From the cell containing the given text, extract its center point as [X, Y] coordinate. 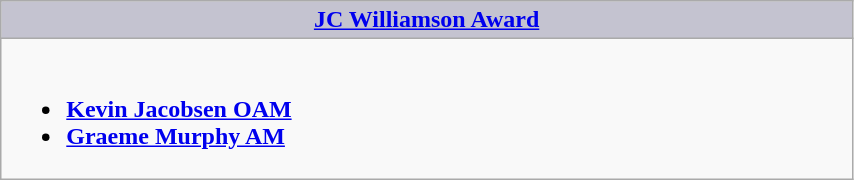
JC Williamson Award [427, 20]
Kevin Jacobsen OAMGraeme Murphy AM [427, 109]
